Determine the (x, y) coordinate at the center of the cell enclosing the given text.  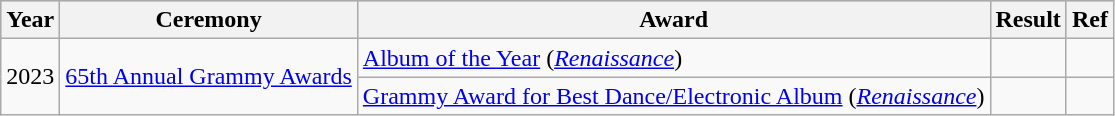
Ref (1090, 20)
Album of the Year (Renaissance) (674, 58)
Award (674, 20)
Ceremony (208, 20)
65th Annual Grammy Awards (208, 77)
2023 (30, 77)
Year (30, 20)
Grammy Award for Best Dance/Electronic Album (Renaissance) (674, 96)
Result (1028, 20)
